Return the (X, Y) coordinate for the center point of the cell that contains the specified text.  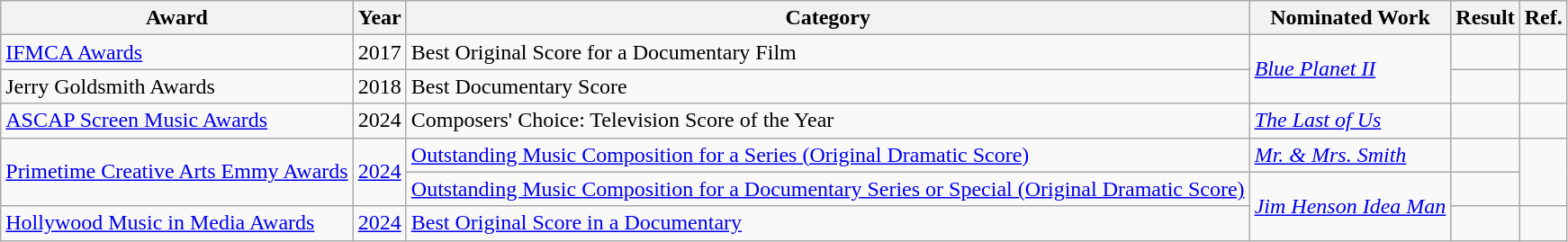
Best Original Score for a Documentary Film (828, 52)
Jerry Goldsmith Awards (176, 86)
Composers' Choice: Television Score of the Year (828, 121)
IFMCA Awards (176, 52)
Nominated Work (1350, 18)
Outstanding Music Composition for a Series (Original Dramatic Score) (828, 155)
Best Original Score in a Documentary (828, 223)
2018 (380, 86)
ASCAP Screen Music Awards (176, 121)
Category (828, 18)
Best Documentary Score (828, 86)
Ref. (1543, 18)
Outstanding Music Composition for a Documentary Series or Special (Original Dramatic Score) (828, 189)
The Last of Us (1350, 121)
Primetime Creative Arts Emmy Awards (176, 172)
Award (176, 18)
Jim Henson Idea Man (1350, 206)
Blue Planet II (1350, 69)
Mr. & Mrs. Smith (1350, 155)
Year (380, 18)
Hollywood Music in Media Awards (176, 223)
Result (1485, 18)
2017 (380, 52)
